Output the [x, y] coordinate of the center of the cell containing the given text.  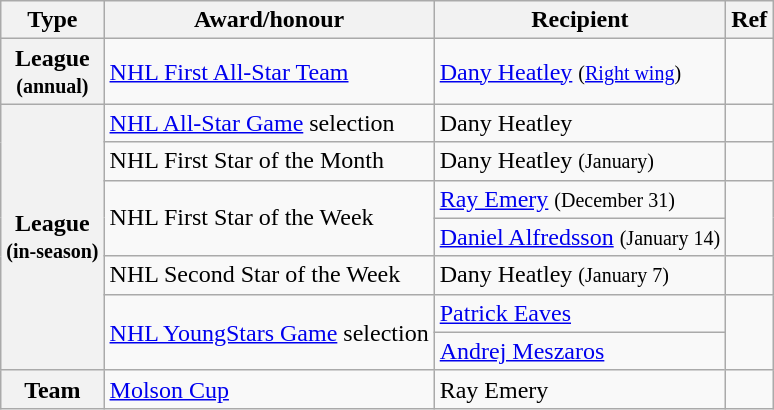
Dany Heatley (Right wing) [580, 72]
Andrej Meszaros [580, 351]
Dany Heatley (January) [580, 161]
Patrick Eaves [580, 313]
Award/honour [269, 20]
Team [52, 389]
Dany Heatley (January 7) [580, 275]
NHL First All-Star Team [269, 72]
Ray Emery (December 31) [580, 199]
NHL Second Star of the Week [269, 275]
Recipient [580, 20]
NHL First Star of the Week [269, 218]
Ref [750, 20]
Molson Cup [269, 389]
League(annual) [52, 72]
League(in-season) [52, 237]
Daniel Alfredsson (January 14) [580, 237]
Ray Emery [580, 389]
NHL YoungStars Game selection [269, 332]
Type [52, 20]
NHL All-Star Game selection [269, 123]
Dany Heatley [580, 123]
NHL First Star of the Month [269, 161]
